From the cell containing the given text, extract its center point as [x, y] coordinate. 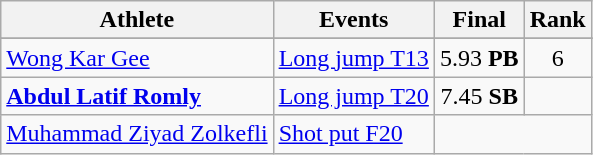
Long jump T20 [354, 96]
Muhammad Ziyad Zolkefli [137, 134]
Final [479, 20]
Abdul Latif Romly [137, 96]
Events [354, 20]
7.45 SB [479, 96]
Athlete [137, 20]
Long jump T13 [354, 58]
Rank [558, 20]
6 [558, 58]
Wong Kar Gee [137, 58]
Shot put F20 [354, 134]
5.93 PB [479, 58]
